Locate the cell with the specified text and output its (x, y) center coordinate. 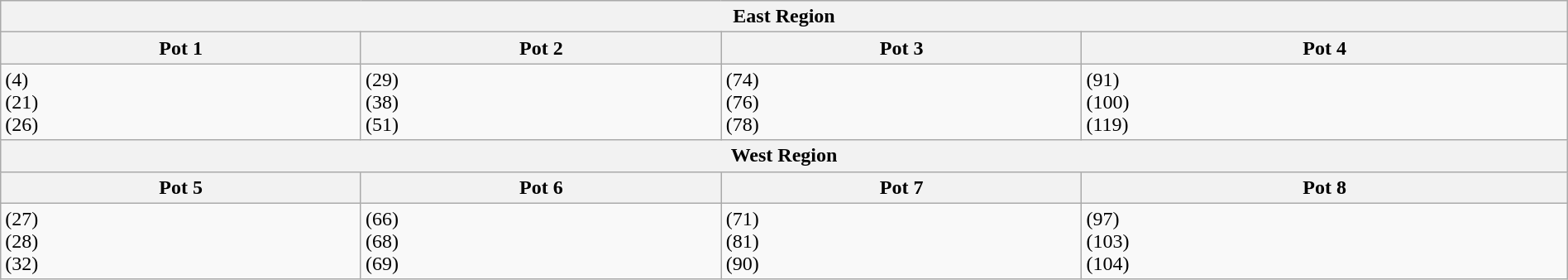
(97) (103) (104) (1325, 241)
Pot 1 (181, 48)
Pot 8 (1325, 187)
(66) (68) (69) (541, 241)
(91) (100) (119) (1325, 102)
(27) (28) (32) (181, 241)
Pot 6 (541, 187)
(29) (38) (51) (541, 102)
(4) (21) (26) (181, 102)
Pot 3 (901, 48)
(74) (76) (78) (901, 102)
Pot 5 (181, 187)
East Region (784, 17)
Pot 2 (541, 48)
Pot 4 (1325, 48)
(71) (81) (90) (901, 241)
West Region (784, 156)
Pot 7 (901, 187)
